Output the (X, Y) coordinate of the center of the cell containing the given text.  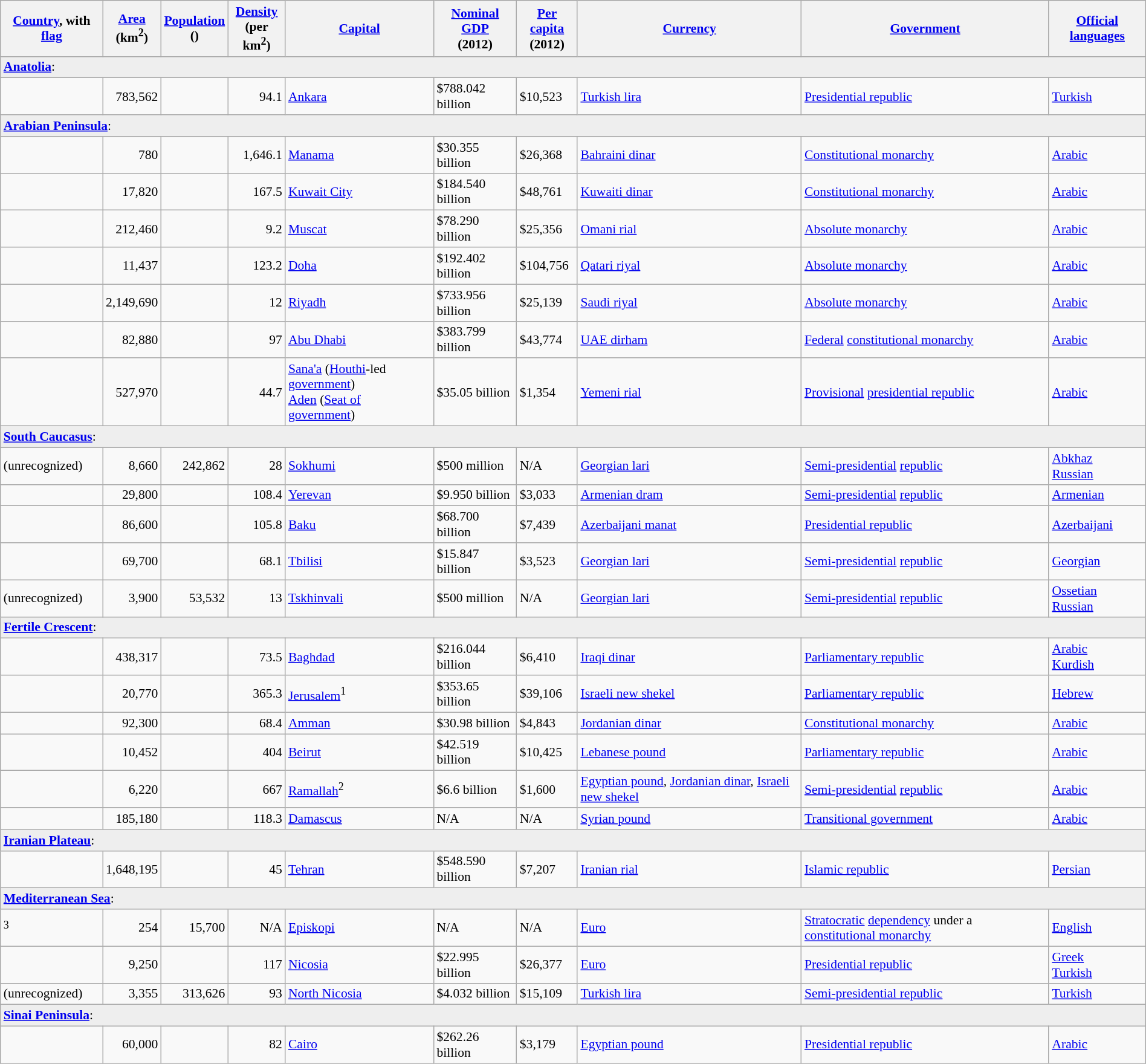
Beirut (359, 752)
Cairo (359, 1045)
Israeli new shekel (689, 694)
Georgian (1097, 561)
OssetianRussian (1097, 598)
Anatolia: (573, 67)
1,646.1 (256, 155)
$3,179 (548, 1045)
$39,106 (548, 694)
123.2 (256, 266)
$43,774 (548, 340)
$733.956 billion (475, 302)
Iraqi dinar (689, 657)
$42.519 billion (475, 752)
$35.05 billion (475, 392)
GreekTurkish (1097, 965)
167.5 (256, 192)
$184.540 billion (475, 192)
Syrian pound (689, 819)
$788.042 billion (475, 97)
Nicosia (359, 965)
$353.65 billion (475, 694)
Nominal GDP(2012) (475, 28)
Sinai Peninsula: (573, 1016)
Jerusalem1 (359, 694)
Armenian dram (689, 495)
Official languages (1097, 28)
Saudi riyal (689, 302)
Iranian rial (689, 869)
$262.26 billion (475, 1045)
Area(km2) (132, 28)
$9.950 billion (475, 495)
68.4 (256, 723)
Provisional presidential republic (925, 392)
Population() (195, 28)
$3,033 (548, 495)
44.7 (256, 392)
UAE dirham (689, 340)
28 (256, 465)
Persian (1097, 869)
68.1 (256, 561)
Riyadh (359, 302)
AbkhazRussian (1097, 465)
Islamic republic (925, 869)
29,800 (132, 495)
$192.402 billion (475, 266)
Egyptian pound (689, 1045)
Transitional government (925, 819)
60,000 (132, 1045)
108.4 (256, 495)
15,700 (195, 927)
North Nicosia (359, 994)
Doha (359, 266)
$4.032 billion (475, 994)
242,862 (195, 465)
Damascus (359, 819)
ArabicKurdish (1097, 657)
$3,523 (548, 561)
Yerevan (359, 495)
$6,410 (548, 657)
Arabian Peninsula: (573, 126)
Lebanese pound (689, 752)
11,437 (132, 266)
Ankara (359, 97)
53,532 (195, 598)
$78.290 billion (475, 229)
117 (256, 965)
Qatari riyal (689, 266)
$30.98 billion (475, 723)
Muscat (359, 229)
93 (256, 994)
Omani rial (689, 229)
10,452 (132, 752)
82 (256, 1045)
$30.355 billion (475, 155)
45 (256, 869)
$25,139 (548, 302)
Government (925, 28)
13 (256, 598)
Armenian (1097, 495)
8,660 (132, 465)
94.1 (256, 97)
365.3 (256, 694)
3 (52, 927)
Kuwait City (359, 192)
69,700 (132, 561)
Manama (359, 155)
Country, with flag (52, 28)
3,355 (132, 994)
Episkopi (359, 927)
Sana'a (Houthi-led government)Aden (Seat of government) (359, 392)
$7,439 (548, 525)
Kuwaiti dinar (689, 192)
527,970 (132, 392)
Ramallah2 (359, 790)
$383.799 billion (475, 340)
Tehran (359, 869)
Capital (359, 28)
667 (256, 790)
Mediterranean Sea: (573, 899)
118.3 (256, 819)
$104,756 (548, 266)
12 (256, 302)
$25,356 (548, 229)
$548.590 billion (475, 869)
$10,523 (548, 97)
$26,368 (548, 155)
Density(per km2) (256, 28)
$4,843 (548, 723)
Baku (359, 525)
Fertile Crescent: (573, 628)
1,648,195 (132, 869)
$15,109 (548, 994)
$22.995 billion (475, 965)
Currency (689, 28)
$15.847 billion (475, 561)
9.2 (256, 229)
313,626 (195, 994)
$1,600 (548, 790)
Bahraini dinar (689, 155)
17,820 (132, 192)
254 (132, 927)
783,562 (132, 97)
780 (132, 155)
$10,425 (548, 752)
$1,354 (548, 392)
212,460 (132, 229)
185,180 (132, 819)
Federal constitutional monarchy (925, 340)
438,317 (132, 657)
South Caucasus: (573, 437)
Jordanian dinar (689, 723)
92,300 (132, 723)
97 (256, 340)
2,149,690 (132, 302)
$6.6 billion (475, 790)
$7,207 (548, 869)
Sokhumi (359, 465)
$26,377 (548, 965)
Azerbaijani (1097, 525)
73.5 (256, 657)
Amman (359, 723)
Tbilisi (359, 561)
Per capita(2012) (548, 28)
20,770 (132, 694)
9,250 (132, 965)
86,600 (132, 525)
6,220 (132, 790)
English (1097, 927)
Abu Dhabi (359, 340)
$68.700 billion (475, 525)
Azerbaijani manat (689, 525)
Yemeni rial (689, 392)
Baghdad (359, 657)
$48,761 (548, 192)
404 (256, 752)
Egyptian pound, Jordanian dinar, Israeli new shekel (689, 790)
3,900 (132, 598)
Tskhinvali (359, 598)
$216.044 billion (475, 657)
82,880 (132, 340)
Stratocratic dependency under a constitutional monarchy (925, 927)
105.8 (256, 525)
Hebrew (1097, 694)
Iranian Plateau: (573, 840)
